Find where the given text appears and provide that cell's center as [X, Y] coordinate. 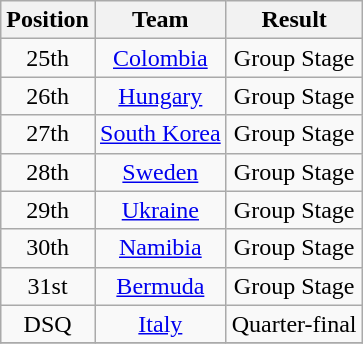
Namibia [160, 248]
31st [48, 286]
Position [48, 20]
Ukraine [160, 210]
Hungary [160, 96]
29th [48, 210]
28th [48, 172]
27th [48, 134]
25th [48, 58]
Team [160, 20]
Result [294, 20]
DSQ [48, 324]
Bermuda [160, 286]
Italy [160, 324]
Colombia [160, 58]
30th [48, 248]
26th [48, 96]
Quarter-final [294, 324]
South Korea [160, 134]
Sweden [160, 172]
